Capture the cell that displays the provided text and extract its [x, y] central coordinate. 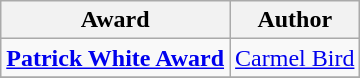
Patrick White Award [116, 58]
Author [295, 20]
Award [116, 20]
Carmel Bird [295, 58]
